Pinpoint the cell where the given text exists, returning its [X, Y] midpoint coordinate. 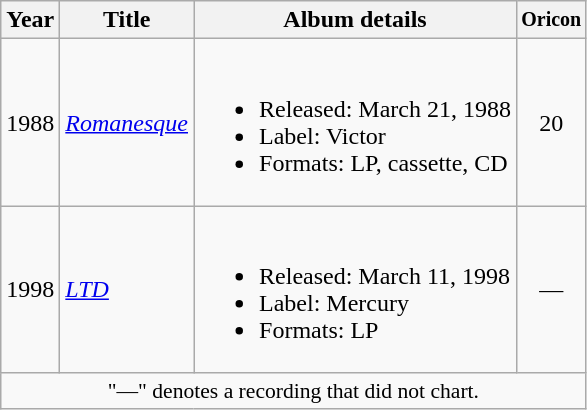
20 [552, 122]
Released: March 11, 1998Label: MercuryFormats: LP [356, 290]
Year [30, 20]
Romanesque [127, 122]
Album details [356, 20]
LTD [127, 290]
— [552, 290]
Oricon [552, 20]
Released: March 21, 1988Label: VictorFormats: LP, cassette, CD [356, 122]
Title [127, 20]
"—" denotes a recording that did not chart. [294, 391]
1988 [30, 122]
1998 [30, 290]
